Locate the cell with the specified text and output its [x, y] center coordinate. 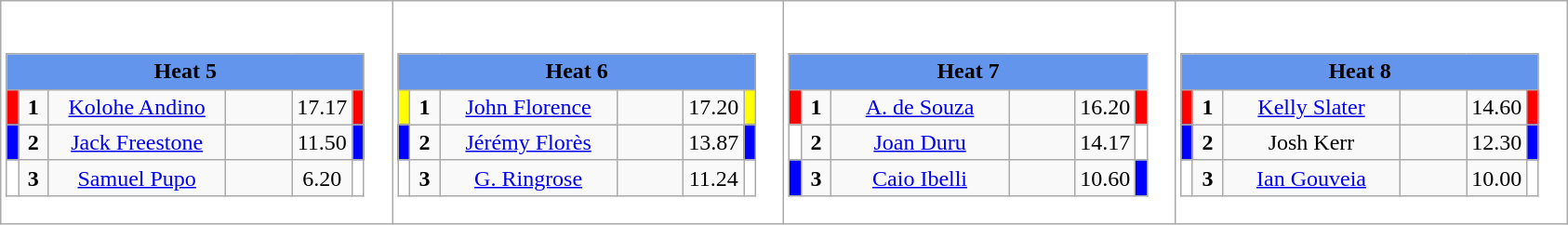
12.30 [1497, 142]
Joan Duru [921, 142]
Caio Ibelli [921, 178]
16.20 [1105, 107]
John Florence [528, 107]
Heat 8 [1360, 72]
Heat 7 1 A. de Souza 16.20 2 Joan Duru 14.17 3 Caio Ibelli 10.60 [980, 112]
Heat 6 [577, 72]
17.20 [714, 107]
Kelly Slater [1311, 107]
11.24 [714, 178]
Samuel Pupo [138, 178]
Jérémy Florès [528, 142]
10.60 [1105, 178]
Josh Kerr [1311, 142]
13.87 [714, 142]
Heat 5 [185, 72]
6.20 [322, 178]
Heat 8 1 Kelly Slater 14.60 2 Josh Kerr 12.30 3 Ian Gouveia 10.00 [1371, 112]
Heat 6 1 John Florence 17.20 2 Jérémy Florès 13.87 3 G. Ringrose 11.24 [588, 112]
17.17 [322, 107]
14.17 [1105, 142]
G. Ringrose [528, 178]
Heat 5 1 Kolohe Andino 17.17 2 Jack Freestone 11.50 3 Samuel Pupo 6.20 [197, 112]
Ian Gouveia [1311, 178]
14.60 [1497, 107]
A. de Souza [921, 107]
10.00 [1497, 178]
Heat 7 [968, 72]
Jack Freestone [138, 142]
11.50 [322, 142]
Kolohe Andino [138, 107]
